Identify which cell holds the provided text, then report its [x, y] central coordinate. 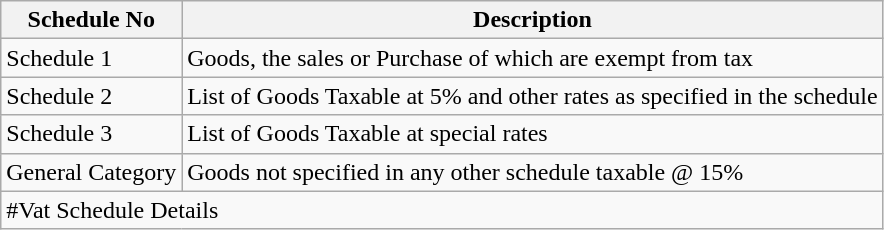
List of Goods Taxable at special rates [532, 134]
Schedule 3 [92, 134]
Schedule 1 [92, 58]
Schedule 2 [92, 96]
Goods, the sales or Purchase of which are exempt from tax [532, 58]
General Category [92, 172]
Description [532, 20]
Goods not specified in any other schedule taxable @ 15% [532, 172]
Schedule No [92, 20]
#Vat Schedule Details [442, 210]
List of Goods Taxable at 5% and other rates as specified in the schedule [532, 96]
